Extract the [x, y] coordinate from the center of the cell holding the provided text.  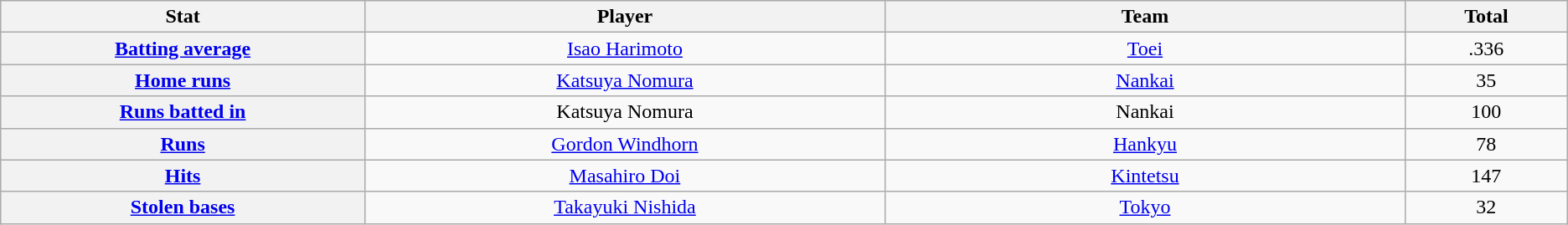
32 [1486, 207]
.336 [1486, 49]
Total [1486, 17]
78 [1486, 144]
147 [1486, 176]
Team [1144, 17]
35 [1486, 80]
Kintetsu [1144, 176]
Player [625, 17]
Toei [1144, 49]
Runs [183, 144]
Hankyu [1144, 144]
Runs batted in [183, 112]
Stolen bases [183, 207]
Masahiro Doi [625, 176]
Batting average [183, 49]
Home runs [183, 80]
Gordon Windhorn [625, 144]
Stat [183, 17]
Takayuki Nishida [625, 207]
100 [1486, 112]
Tokyo [1144, 207]
Isao Harimoto [625, 49]
Hits [183, 176]
